Extract the [X, Y] coordinate from the center of the cell holding the provided text.  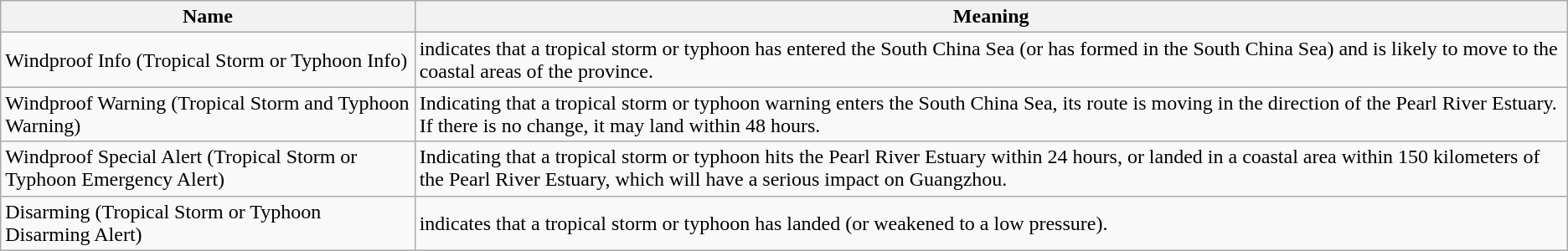
Disarming (Tropical Storm or Typhoon Disarming Alert) [208, 223]
Windproof Special Alert (Tropical Storm or Typhoon Emergency Alert) [208, 169]
Meaning [991, 17]
Windproof Warning (Tropical Storm and Typhoon Warning) [208, 114]
Name [208, 17]
Windproof Info (Tropical Storm or Typhoon Info) [208, 60]
indicates that a tropical storm or typhoon has landed (or weakened to a low pressure). [991, 223]
